Output the [x, y] coordinate of the center of the cell containing the given text.  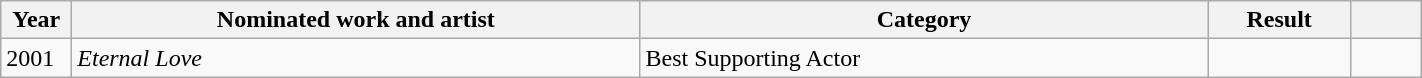
Category [924, 20]
2001 [36, 58]
Result [1279, 20]
Year [36, 20]
Eternal Love [356, 58]
Best Supporting Actor [924, 58]
Nominated work and artist [356, 20]
